Output the [x, y] coordinate of the center of the cell containing the given text.  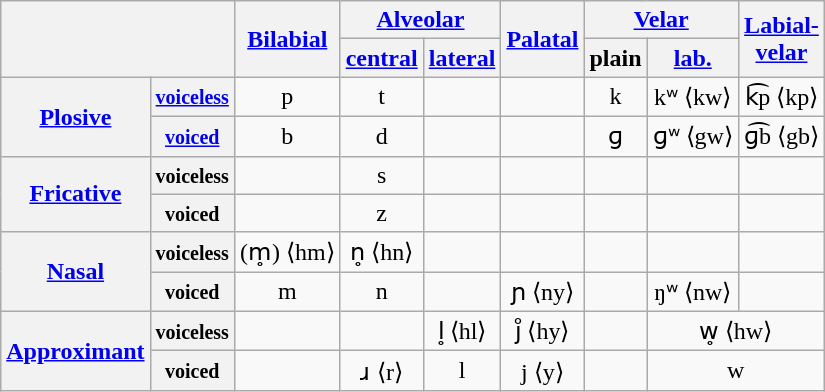
b [287, 136]
plain [616, 58]
Velar [661, 20]
ɡ [616, 136]
Labial-velar [781, 39]
(m̥) ⟨hm⟩ [287, 252]
lab. [692, 58]
l [462, 371]
Palatal [542, 39]
ŋʷ ⟨nw⟩ [692, 292]
ɡʷ ⟨gw⟩ [692, 136]
Approximant [76, 350]
s [382, 175]
n [382, 292]
central [382, 58]
p [287, 97]
k [616, 97]
Bilabial [287, 39]
d [382, 136]
w [736, 371]
n̥ ⟨hn⟩ [382, 252]
ȷ̊ ⟨hy⟩ [542, 331]
t [382, 97]
Nasal [76, 272]
Alveolar [420, 20]
ɹ ⟨r⟩ [382, 371]
Fricative [76, 194]
z [382, 213]
k͡p ⟨kp⟩ [781, 97]
lateral [462, 58]
ɲ ⟨ny⟩ [542, 292]
l̥ ⟨hl⟩ [462, 331]
j ⟨y⟩ [542, 371]
m [287, 292]
ɡ͡b ⟨gb⟩ [781, 136]
w̥ ⟨hw⟩ [736, 331]
Plosive [76, 116]
kʷ ⟨kw⟩ [692, 97]
